Find where the given text appears and provide that cell's center as [X, Y] coordinate. 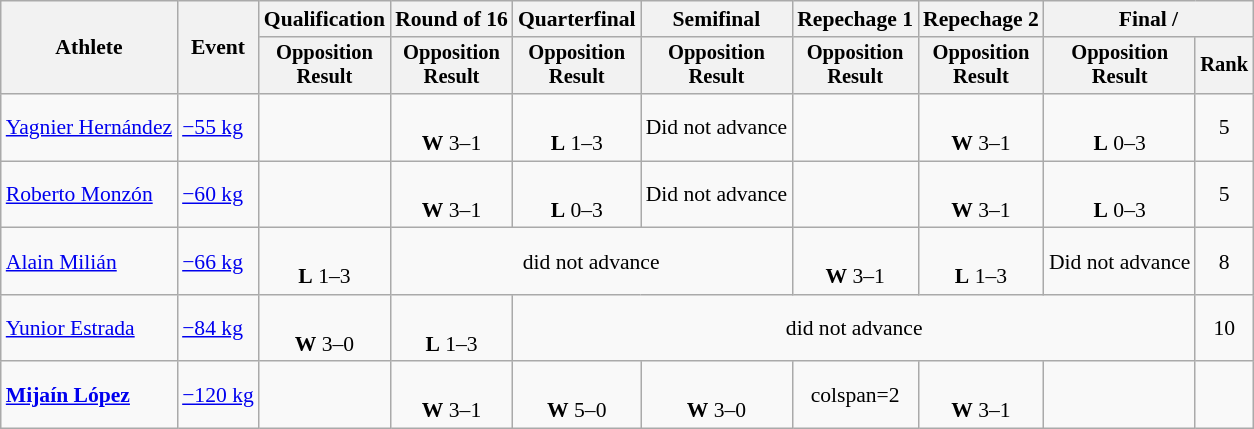
Yunior Estrada [89, 328]
Mijaín López [89, 396]
Rank [1224, 66]
Round of 16 [452, 19]
−66 kg [218, 262]
Final / [1148, 19]
−60 kg [218, 194]
colspan=2 [855, 396]
−120 kg [218, 396]
Event [218, 48]
Repechage 1 [855, 19]
−55 kg [218, 128]
W 5–0 [577, 396]
Repechage 2 [981, 19]
Semifinal [717, 19]
10 [1224, 328]
Qualification [324, 19]
Quarterfinal [577, 19]
Alain Milián [89, 262]
Athlete [89, 48]
Roberto Monzón [89, 194]
Yagnier Hernández [89, 128]
8 [1224, 262]
−84 kg [218, 328]
